Find where the given text appears and provide that cell's center as [X, Y] coordinate. 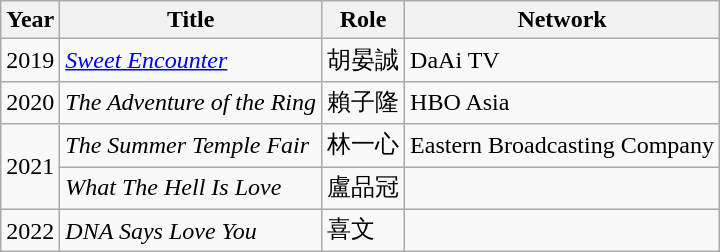
The Summer Temple Fair [191, 146]
盧品冠 [362, 188]
Role [362, 20]
The Adventure of the Ring [191, 102]
胡晏誠 [362, 60]
2019 [30, 60]
Sweet Encounter [191, 60]
喜文 [362, 230]
Eastern Broadcasting Company [562, 146]
2020 [30, 102]
Network [562, 20]
DNA Says Love You [191, 230]
What The Hell Is Love [191, 188]
Year [30, 20]
HBO Asia [562, 102]
賴子隆 [362, 102]
DaAi TV [562, 60]
2021 [30, 166]
Title [191, 20]
2022 [30, 230]
林一心 [362, 146]
